Search for the cell housing the specified text and yield its [X, Y] center coordinate. 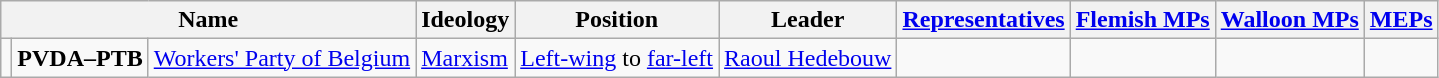
Walloon MPs [1290, 20]
PVDA–PTB [80, 58]
Raoul Hedebouw [808, 58]
Leader [808, 20]
Workers' Party of Belgium [282, 58]
MEPs [1401, 20]
Position [617, 20]
Marxism [466, 58]
Left-wing to far-left [617, 58]
Name [208, 20]
Flemish MPs [1142, 20]
Representatives [984, 20]
Ideology [466, 20]
